Search for the cell housing the specified text and yield its (X, Y) center coordinate. 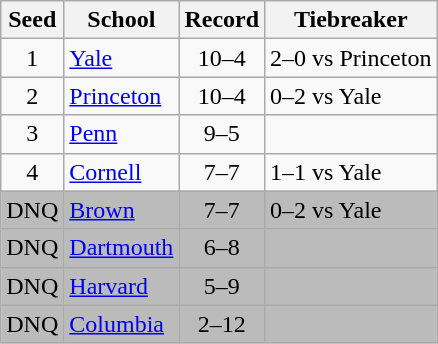
2 (32, 96)
Tiebreaker (351, 20)
Seed (32, 20)
3 (32, 134)
1–1 vs Yale (351, 172)
Princeton (122, 96)
5–9 (222, 286)
9–5 (222, 134)
Harvard (122, 286)
Record (222, 20)
Dartmouth (122, 248)
4 (32, 172)
6–8 (222, 248)
Brown (122, 210)
Yale (122, 58)
2–0 vs Princeton (351, 58)
School (122, 20)
Cornell (122, 172)
Columbia (122, 324)
2–12 (222, 324)
Penn (122, 134)
1 (32, 58)
